From the cell containing the given text, extract its center point as [x, y] coordinate. 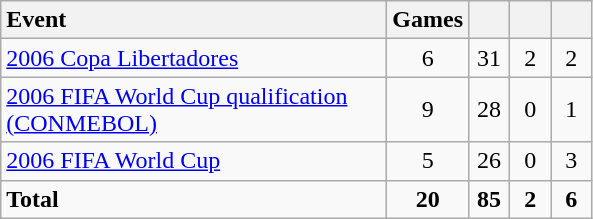
5 [428, 161]
9 [428, 110]
26 [490, 161]
85 [490, 199]
31 [490, 58]
Event [194, 20]
3 [572, 161]
20 [428, 199]
28 [490, 110]
2006 FIFA World Cup qualification (CONMEBOL) [194, 110]
Total [194, 199]
Games [428, 20]
1 [572, 110]
2006 FIFA World Cup [194, 161]
2006 Copa Libertadores [194, 58]
